Find where the given text appears and provide that cell's center as (x, y) coordinate. 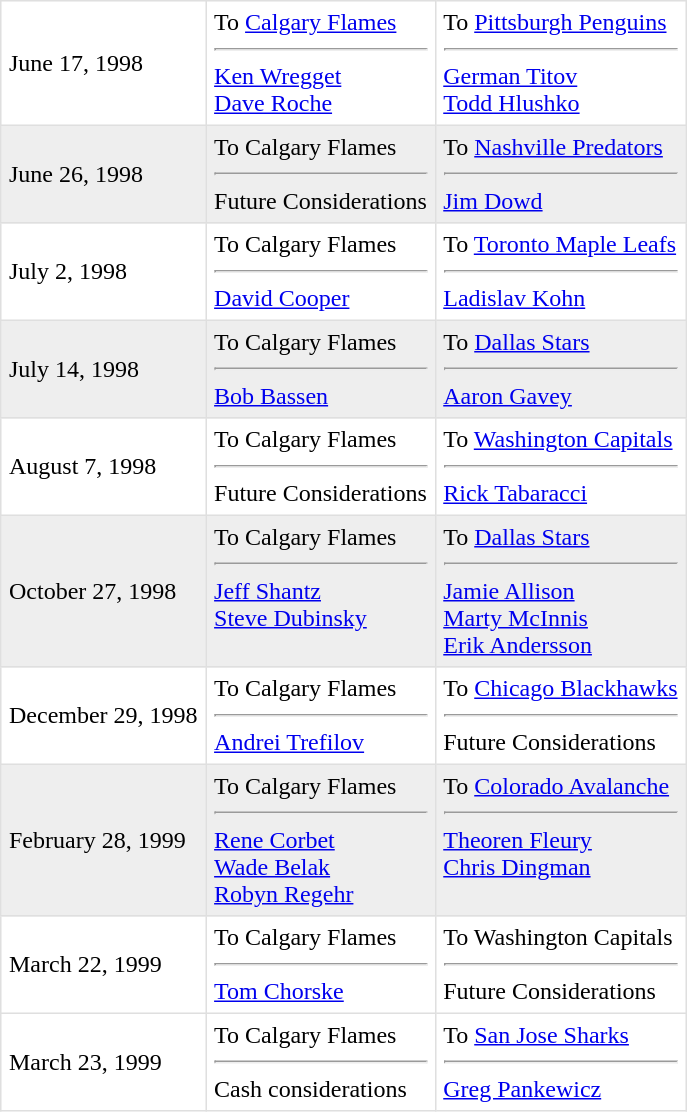
To Dallas Stars Jamie AllisonMarty McInnisErik Andersson (560, 591)
To Calgary Flames Andrei Trefilov (320, 716)
February 28, 1999 (104, 840)
March 23, 1999 (104, 1062)
To Calgary Flames Jeff ShantzSteve Dubinsky (320, 591)
To Calgary Flames Cash considerations (320, 1062)
To Calgary Flames Tom Chorske (320, 965)
To Washington Capitals Future Considerations (560, 965)
March 22, 1999 (104, 965)
June 26, 1998 (104, 174)
To Calgary Flames Rene CorbetWade BelakRobyn Regehr (320, 840)
December 29, 1998 (104, 716)
To Calgary Flames David Cooper (320, 272)
To San Jose Sharks Greg Pankewicz (560, 1062)
To Toronto Maple Leafs Ladislav Kohn (560, 272)
To Dallas Stars Aaron Gavey (560, 369)
June 17, 1998 (104, 63)
To Calgary Flames Bob Bassen (320, 369)
To Colorado Avalanche Theoren FleuryChris Dingman (560, 840)
To Nashville Predators Jim Dowd (560, 174)
To Washington Capitals Rick Tabaracci (560, 467)
To Pittsburgh Penguins German TitovTodd Hlushko (560, 63)
To Calgary Flames Ken WreggetDave Roche (320, 63)
To Chicago Blackhawks Future Considerations (560, 716)
July 14, 1998 (104, 369)
July 2, 1998 (104, 272)
August 7, 1998 (104, 467)
October 27, 1998 (104, 591)
